Provide the (X, Y) coordinate of the cell's center where the given text is located.  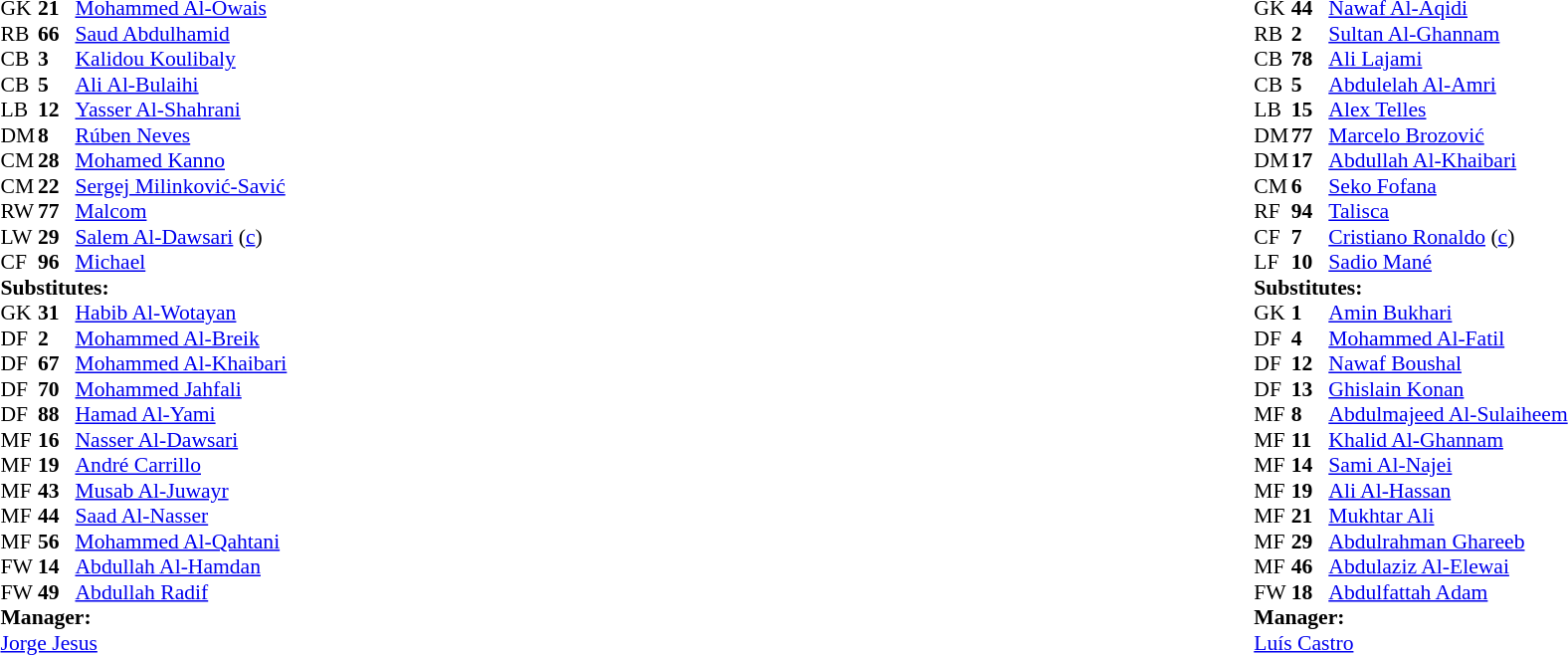
88 (57, 415)
94 (1310, 212)
13 (1310, 389)
Abdulrahman Ghareeb (1448, 542)
Habib Al-Wotayan (181, 314)
Khalid Al-Ghannam (1448, 440)
67 (57, 363)
Mohammed Al-Qahtani (181, 542)
70 (57, 389)
Sultan Al-Ghannam (1448, 34)
LW (19, 237)
Ali Al-Bulaihi (181, 85)
RW (19, 212)
Nawaf Boushal (1448, 363)
11 (1310, 440)
Mohammed Al-Khaibari (181, 363)
Ali Lajami (1448, 59)
Mohammed Jahfali (181, 389)
Kalidou Koulibaly (181, 59)
3 (57, 59)
10 (1310, 262)
17 (1310, 160)
66 (57, 34)
André Carrillo (181, 465)
Michael (181, 262)
Abdulfattah Adam (1448, 592)
Sergej Milinković-Savić (181, 186)
28 (57, 160)
Amin Bukhari (1448, 314)
4 (1310, 338)
RF (1273, 212)
Musab Al-Juwayr (181, 491)
Abdulelah Al-Amri (1448, 85)
Yasser Al-Shahrani (181, 110)
Sadio Mané (1448, 262)
16 (57, 440)
Abdulaziz Al-Elewai (1448, 566)
Sami Al-Najei (1448, 465)
Mohamed Kanno (181, 160)
6 (1310, 186)
Ali Al-Hassan (1448, 491)
78 (1310, 59)
Alex Telles (1448, 110)
Hamad Al-Yami (181, 415)
Seko Fofana (1448, 186)
49 (57, 592)
43 (57, 491)
96 (57, 262)
Marcelo Brozović (1448, 135)
21 (1310, 517)
31 (57, 314)
Abdullah Al-Khaibari (1448, 160)
18 (1310, 592)
Salem Al-Dawsari (c) (181, 237)
Abdullah Al-Hamdan (181, 566)
56 (57, 542)
Mohammed Al-Fatil (1448, 338)
LF (1273, 262)
Mukhtar Ali (1448, 517)
Nasser Al-Dawsari (181, 440)
Talisca (1448, 212)
46 (1310, 566)
Abdulmajeed Al-Sulaiheem (1448, 415)
Mohammed Al-Breik (181, 338)
7 (1310, 237)
Saad Al-Nasser (181, 517)
1 (1310, 314)
Malcom (181, 212)
Cristiano Ronaldo (c) (1448, 237)
Rúben Neves (181, 135)
15 (1310, 110)
Abdullah Radif (181, 592)
Saud Abdulhamid (181, 34)
44 (57, 517)
Ghislain Konan (1448, 389)
22 (57, 186)
